Search for the cell housing the specified text and yield its [X, Y] center coordinate. 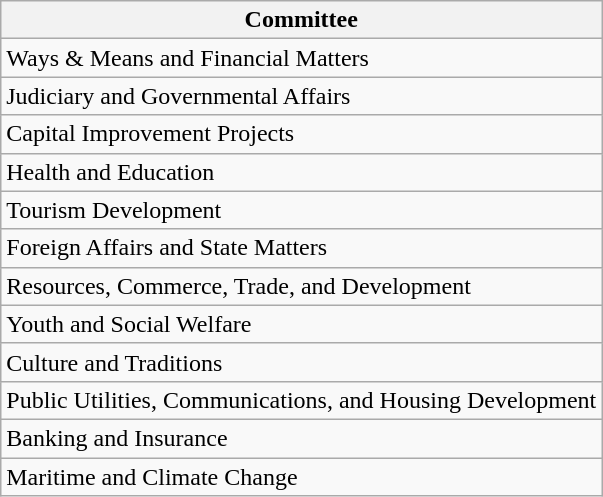
Youth and Social Welfare [302, 324]
Ways & Means and Financial Matters [302, 58]
Capital Improvement Projects [302, 134]
Culture and Traditions [302, 362]
Tourism Development [302, 210]
Resources, Commerce, Trade, and Development [302, 286]
Judiciary and Governmental Affairs [302, 96]
Maritime and Climate Change [302, 477]
Committee [302, 20]
Public Utilities, Communications, and Housing Development [302, 400]
Banking and Insurance [302, 438]
Health and Education [302, 172]
Foreign Affairs and State Matters [302, 248]
